Return [X, Y] of the center of cell containing provided text 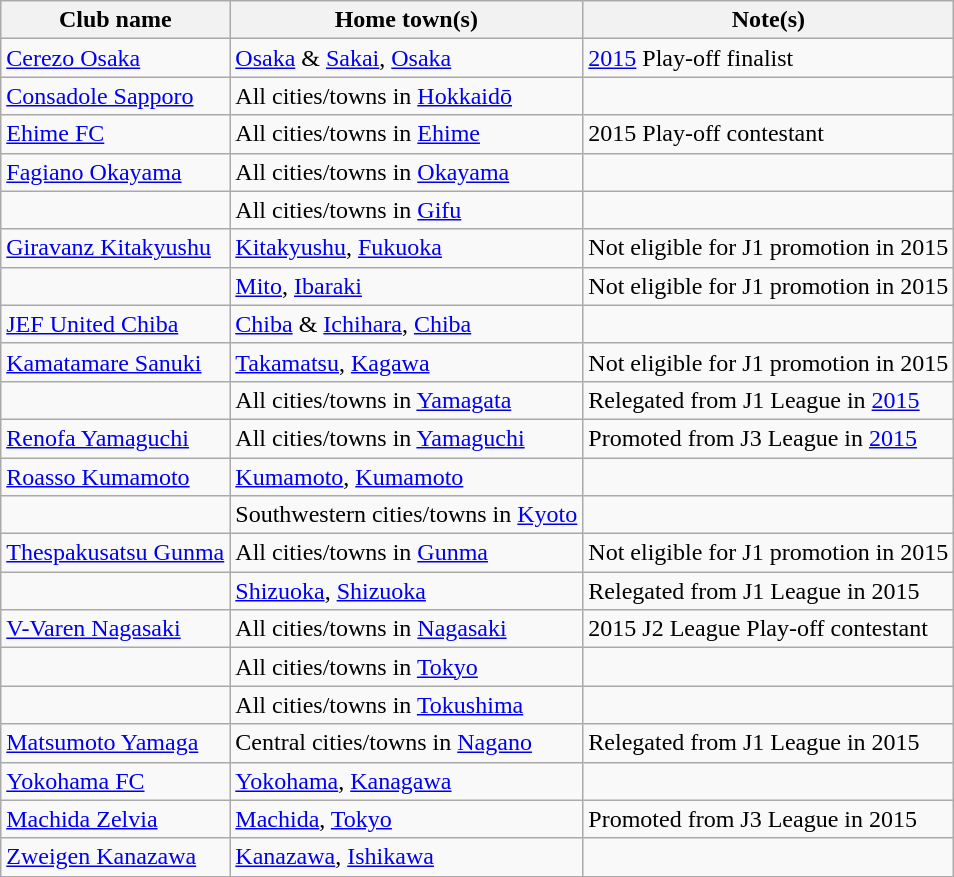
Central cities/towns in Nagano [406, 743]
Mito, Ibaraki [406, 286]
Roasso Kumamoto [116, 477]
Southwestern cities/towns in Kyoto [406, 515]
Chiba & Ichihara, Chiba [406, 324]
2015 Play-off contestant [768, 134]
Kitakyushu, Fukuoka [406, 248]
All cities/towns in Gunma [406, 553]
Osaka & Sakai, Osaka [406, 58]
All cities/towns in Okayama [406, 172]
Machida, Tokyo [406, 819]
Machida Zelvia [116, 819]
Yokohama, Kanagawa [406, 781]
2015 J2 League Play-off contestant [768, 629]
All cities/towns in Tokushima [406, 705]
Matsumoto Yamaga [116, 743]
Kumamoto, Kumamoto [406, 477]
Ehime FC [116, 134]
Zweigen Kanazawa [116, 857]
Consadole Sapporo [116, 96]
Cerezo Osaka [116, 58]
JEF United Chiba [116, 324]
Giravanz Kitakyushu [116, 248]
Home town(s) [406, 20]
All cities/towns in Yamaguchi [406, 438]
All cities/towns in Gifu [406, 210]
All cities/towns in Tokyo [406, 667]
All cities/towns in Ehime [406, 134]
Yokohama FC [116, 781]
All cities/towns in Yamagata [406, 400]
Takamatsu, Kagawa [406, 362]
Note(s) [768, 20]
All cities/towns in Hokkaidō [406, 96]
2015 Play-off finalist [768, 58]
All cities/towns in Nagasaki [406, 629]
Kanazawa, Ishikawa [406, 857]
Shizuoka, Shizuoka [406, 591]
Club name [116, 20]
Renofa Yamaguchi [116, 438]
Thespakusatsu Gunma [116, 553]
V-Varen Nagasaki [116, 629]
Fagiano Okayama [116, 172]
Kamatamare Sanuki [116, 362]
